Output the (X, Y) coordinate of the center of the cell containing the given text.  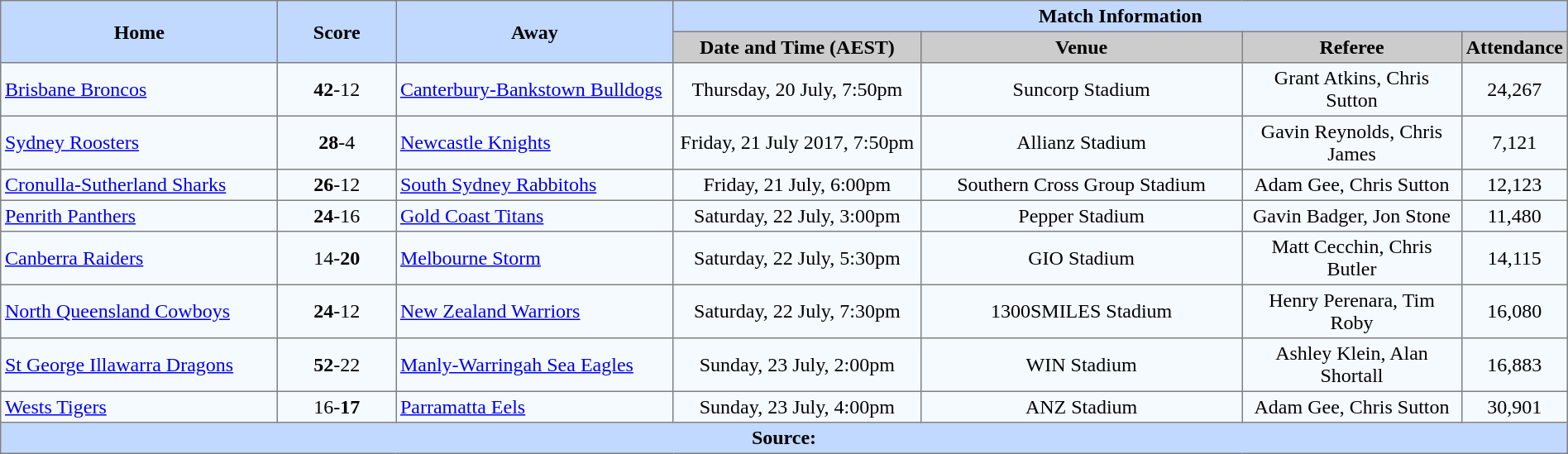
South Sydney Rabbitohs (534, 185)
Sunday, 23 July, 4:00pm (797, 407)
Suncorp Stadium (1082, 89)
Henry Perenara, Tim Roby (1352, 311)
Sunday, 23 July, 2:00pm (797, 365)
16,883 (1514, 365)
Friday, 21 July, 6:00pm (797, 185)
Score (337, 31)
Source: (784, 438)
26-12 (337, 185)
Home (139, 31)
Gavin Badger, Jon Stone (1352, 216)
Ashley Klein, Alan Shortall (1352, 365)
7,121 (1514, 142)
Saturday, 22 July, 5:30pm (797, 258)
16-17 (337, 407)
30,901 (1514, 407)
Saturday, 22 July, 7:30pm (797, 311)
Thursday, 20 July, 7:50pm (797, 89)
Newcastle Knights (534, 142)
Attendance (1514, 47)
16,080 (1514, 311)
Gavin Reynolds, Chris James (1352, 142)
Pepper Stadium (1082, 216)
ANZ Stadium (1082, 407)
Canterbury-Bankstown Bulldogs (534, 89)
Referee (1352, 47)
Sydney Roosters (139, 142)
New Zealand Warriors (534, 311)
Southern Cross Group Stadium (1082, 185)
Allianz Stadium (1082, 142)
Away (534, 31)
Saturday, 22 July, 3:00pm (797, 216)
Gold Coast Titans (534, 216)
Grant Atkins, Chris Sutton (1352, 89)
Penrith Panthers (139, 216)
11,480 (1514, 216)
24,267 (1514, 89)
Canberra Raiders (139, 258)
24-16 (337, 216)
Friday, 21 July 2017, 7:50pm (797, 142)
Melbourne Storm (534, 258)
WIN Stadium (1082, 365)
Manly-Warringah Sea Eagles (534, 365)
24-12 (337, 311)
Matt Cecchin, Chris Butler (1352, 258)
14-20 (337, 258)
Wests Tigers (139, 407)
28-4 (337, 142)
14,115 (1514, 258)
North Queensland Cowboys (139, 311)
GIO Stadium (1082, 258)
Parramatta Eels (534, 407)
1300SMILES Stadium (1082, 311)
Brisbane Broncos (139, 89)
Date and Time (AEST) (797, 47)
St George Illawarra Dragons (139, 365)
Match Information (1120, 17)
12,123 (1514, 185)
42-12 (337, 89)
Cronulla-Sutherland Sharks (139, 185)
52-22 (337, 365)
Venue (1082, 47)
